Identify which cell holds the provided text, then report its [X, Y] central coordinate. 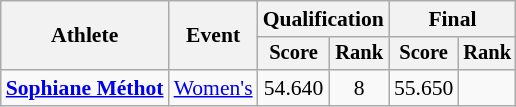
54.640 [294, 88]
Final [452, 19]
Sophiane Méthot [85, 88]
55.650 [424, 88]
Women's [214, 88]
8 [359, 88]
Event [214, 36]
Athlete [85, 36]
Qualification [324, 19]
